Detect which cell encompasses the target text, then output its [x, y] center coordinate. 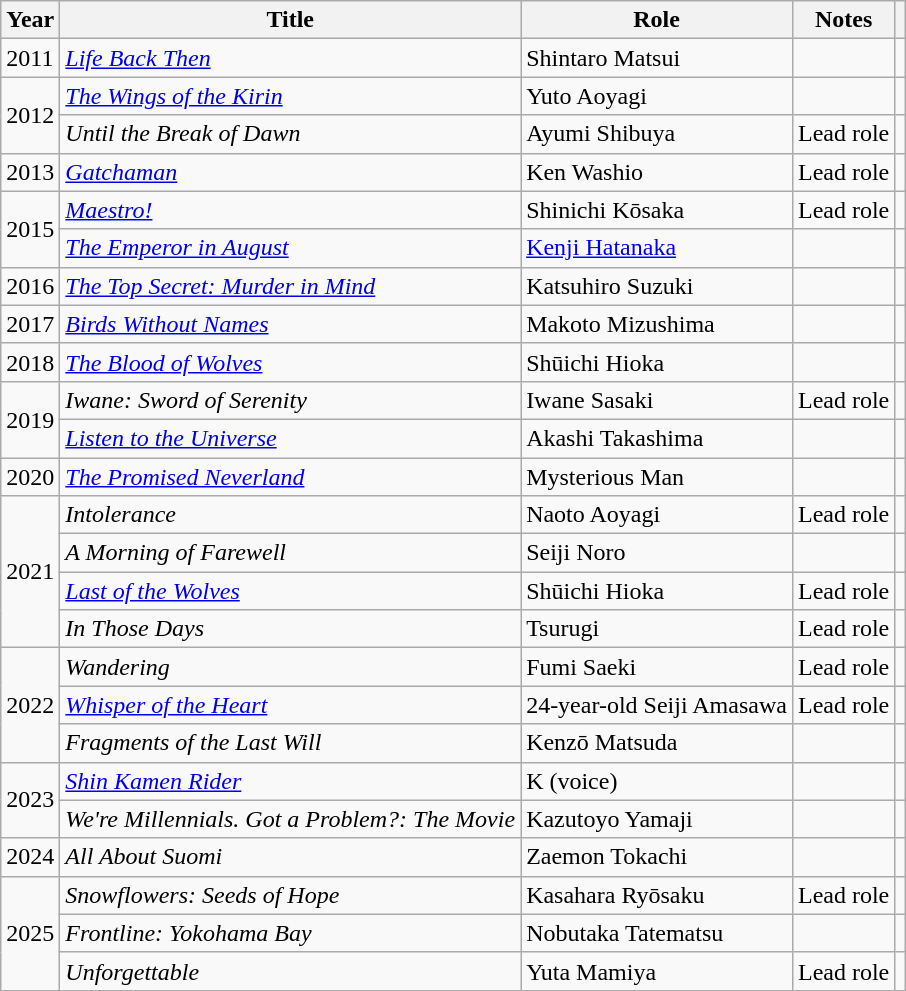
Maestro! [290, 210]
Kenji Hatanaka [657, 248]
The Wings of the Kirin [290, 96]
Snowflowers: Seeds of Hope [290, 895]
K (voice) [657, 781]
The Emperor in August [290, 248]
2024 [30, 857]
Akashi Takashima [657, 438]
Ken Washio [657, 172]
24-year-old Seiji Amasawa [657, 705]
Gatchaman [290, 172]
Fragments of the Last Will [290, 743]
2021 [30, 572]
Notes [843, 20]
Year [30, 20]
2015 [30, 229]
Yuta Mamiya [657, 971]
A Morning of Farewell [290, 553]
2020 [30, 477]
We're Millennials. Got a Problem?: The Movie [290, 819]
Shintaro Matsui [657, 58]
2019 [30, 419]
Fumi Saeki [657, 667]
Shinichi Kōsaka [657, 210]
2025 [30, 933]
Yuto Aoyagi [657, 96]
Zaemon Tokachi [657, 857]
Role [657, 20]
2017 [30, 324]
2013 [30, 172]
2012 [30, 115]
2018 [30, 362]
Tsurugi [657, 629]
Wandering [290, 667]
Iwane: Sword of Serenity [290, 400]
Birds Without Names [290, 324]
Last of the Wolves [290, 591]
Shin Kamen Rider [290, 781]
Frontline: Yokohama Bay [290, 933]
Life Back Then [290, 58]
Whisper of the Heart [290, 705]
2016 [30, 286]
All About Suomi [290, 857]
Title [290, 20]
Kasahara Ryōsaku [657, 895]
Intolerance [290, 515]
The Top Secret: Murder in Mind [290, 286]
Makoto Mizushima [657, 324]
Nobutaka Tatematsu [657, 933]
The Promised Neverland [290, 477]
In Those Days [290, 629]
Kenzō Matsuda [657, 743]
Unforgettable [290, 971]
Mysterious Man [657, 477]
2023 [30, 800]
Ayumi Shibuya [657, 134]
Kazutoyo Yamaji [657, 819]
Iwane Sasaki [657, 400]
2011 [30, 58]
Naoto Aoyagi [657, 515]
Listen to the Universe [290, 438]
Until the Break of Dawn [290, 134]
Katsuhiro Suzuki [657, 286]
Seiji Noro [657, 553]
The Blood of Wolves [290, 362]
2022 [30, 705]
